Find where the given text appears and provide that cell's center as [X, Y] coordinate. 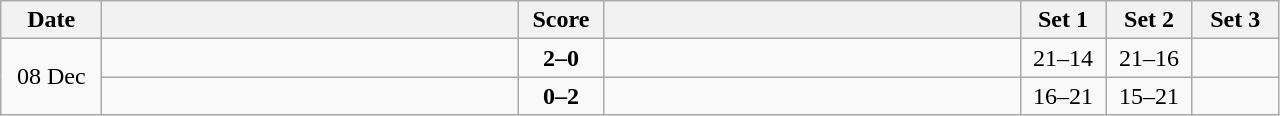
16–21 [1063, 96]
08 Dec [52, 77]
Set 3 [1235, 20]
Set 2 [1149, 20]
Set 1 [1063, 20]
15–21 [1149, 96]
21–14 [1063, 58]
21–16 [1149, 58]
Date [52, 20]
2–0 [561, 58]
0–2 [561, 96]
Score [561, 20]
